Pinpoint the cell where the given text exists, returning its [X, Y] midpoint coordinate. 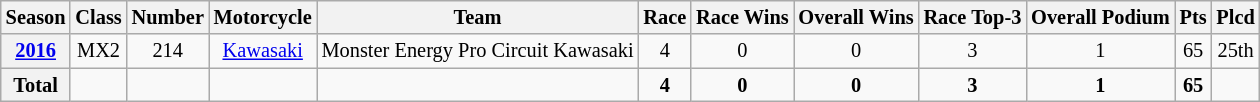
Number [168, 17]
Motorcycle [263, 17]
Overall Wins [856, 17]
Total [36, 85]
214 [168, 51]
Overall Podium [1100, 17]
Team [478, 17]
Kawasaki [263, 51]
Plcd [1236, 17]
Race Top-3 [973, 17]
2016 [36, 51]
Race Wins [742, 17]
MX2 [98, 51]
25th [1236, 51]
Season [36, 17]
Pts [1194, 17]
Monster Energy Pro Circuit Kawasaki [478, 51]
Race [664, 17]
Class [98, 17]
